Scan for the cell matching the given text and deliver its [X, Y] coordinate at center. 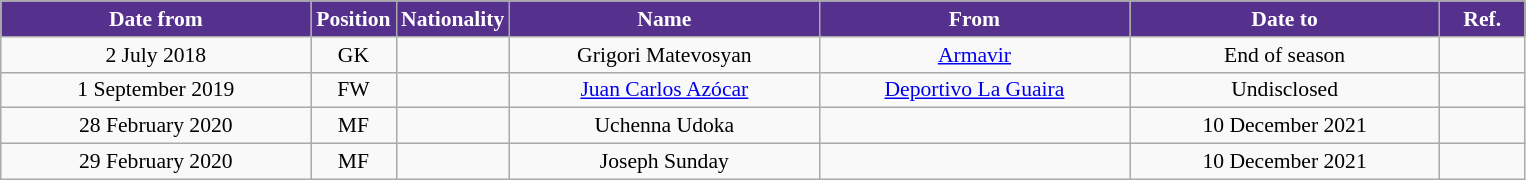
2 July 2018 [156, 55]
Date to [1285, 19]
End of season [1285, 55]
GK [354, 55]
Grigori Matevosyan [664, 55]
From [974, 19]
Nationality [452, 19]
Joseph Sunday [664, 162]
Uchenna Udoka [664, 126]
Name [664, 19]
Date from [156, 19]
Position [354, 19]
Armavir [974, 55]
1 September 2019 [156, 90]
Juan Carlos Azócar [664, 90]
Ref. [1482, 19]
29 February 2020 [156, 162]
FW [354, 90]
28 February 2020 [156, 126]
Undisclosed [1285, 90]
Deportivo La Guaira [974, 90]
